Provide the (X, Y) coordinate of the cell's center where the given text is located.  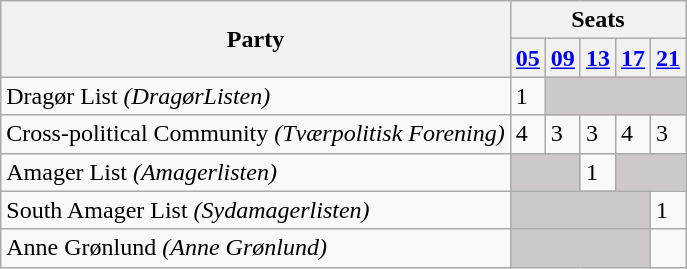
17 (632, 58)
21 (668, 58)
Amager List (Amagerlisten) (256, 172)
09 (562, 58)
South Amager List (Sydamagerlisten) (256, 210)
Anne Grønlund (Anne Grønlund) (256, 248)
Party (256, 39)
Dragør List (DragørListen) (256, 96)
13 (598, 58)
05 (528, 58)
Cross-political Community (Tværpolitisk Forening) (256, 134)
Seats (598, 20)
